For the text-containing cell, return its midpoint in (x, y) coordinate format. 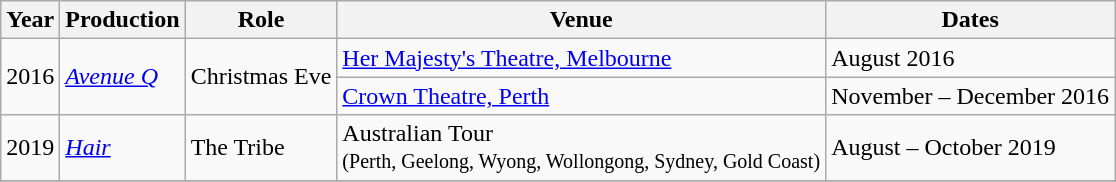
2019 (30, 148)
Venue (582, 20)
Avenue Q (122, 77)
August 2016 (970, 58)
Australian Tour(Perth, Geelong, Wyong, Wollongong, Sydney, Gold Coast) (582, 148)
Crown Theatre, Perth (582, 96)
Year (30, 20)
Hair (122, 148)
Christmas Eve (261, 77)
Role (261, 20)
Dates (970, 20)
November – December 2016 (970, 96)
Production (122, 20)
August – October 2019 (970, 148)
2016 (30, 77)
The Tribe (261, 148)
Her Majesty's Theatre, Melbourne (582, 58)
